Locate the cell with the specified text and output its (x, y) center coordinate. 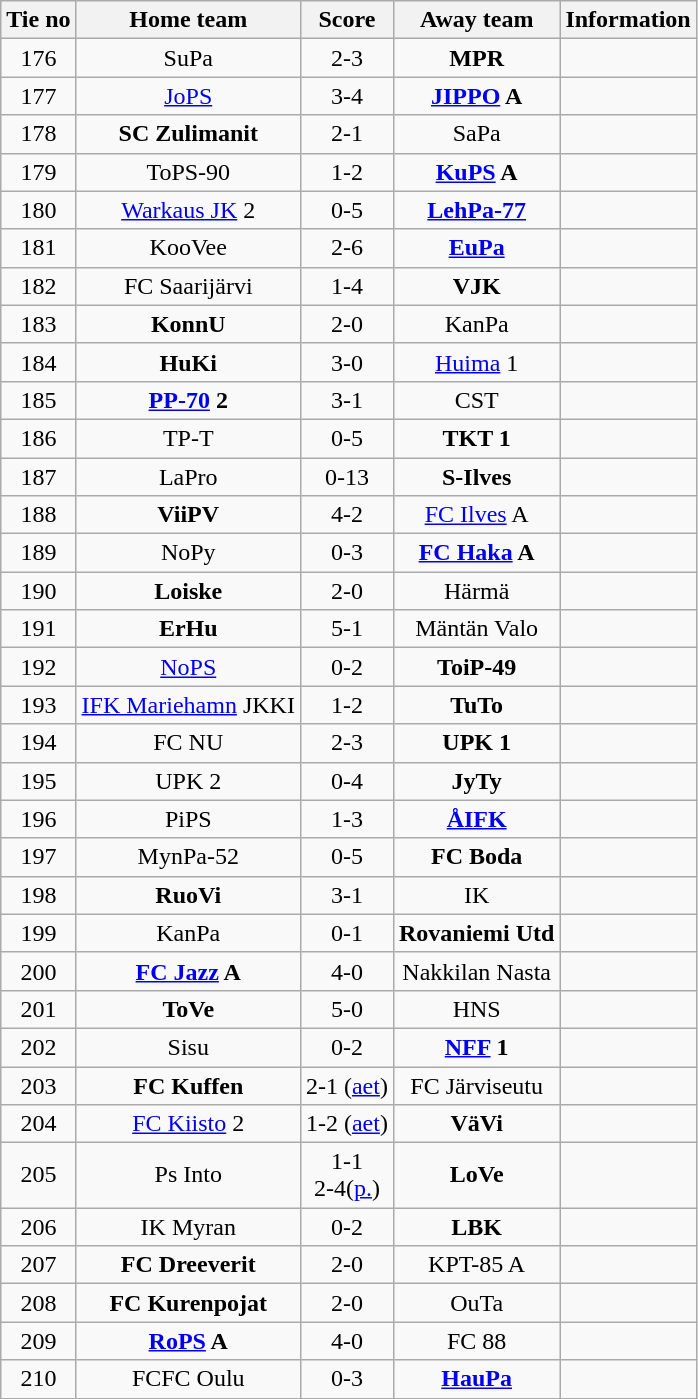
191 (38, 629)
MynPa-52 (188, 857)
1-3 (346, 819)
189 (38, 553)
0-1 (346, 933)
180 (38, 210)
181 (38, 248)
FC Dreeverit (188, 1265)
184 (38, 362)
Härmä (476, 591)
1-4 (346, 286)
KuPS A (476, 172)
PP-70 2 (188, 400)
JIPPO A (476, 96)
UPK 2 (188, 781)
4-2 (346, 515)
MPR (476, 58)
186 (38, 438)
FC Boda (476, 857)
LaPro (188, 477)
OuTa (476, 1303)
JyTy (476, 781)
188 (38, 515)
KooVee (188, 248)
ErHu (188, 629)
0-13 (346, 477)
IK Myran (188, 1227)
S-Ilves (476, 477)
KonnU (188, 324)
202 (38, 1047)
Rovaniemi Utd (476, 933)
187 (38, 477)
Score (346, 20)
FCFC Oulu (188, 1379)
194 (38, 743)
192 (38, 667)
3-4 (346, 96)
Home team (188, 20)
Sisu (188, 1047)
PiPS (188, 819)
183 (38, 324)
VäVi (476, 1124)
207 (38, 1265)
IK (476, 895)
HNS (476, 1009)
205 (38, 1176)
204 (38, 1124)
209 (38, 1341)
FC Kurenpojat (188, 1303)
HauPa (476, 1379)
FC Ilves A (476, 515)
RuoVi (188, 895)
200 (38, 971)
JoPS (188, 96)
182 (38, 286)
FC Haka A (476, 553)
Tie no (38, 20)
195 (38, 781)
Warkaus JK 2 (188, 210)
210 (38, 1379)
NFF 1 (476, 1047)
FC Saarijärvi (188, 286)
FC NU (188, 743)
Information (628, 20)
Ps Into (188, 1176)
KPT-85 A (476, 1265)
UPK 1 (476, 743)
185 (38, 400)
ToVe (188, 1009)
Mäntän Valo (476, 629)
IFK Mariehamn JKKI (188, 705)
HuKi (188, 362)
TKT 1 (476, 438)
LehPa-77 (476, 210)
Huima 1 (476, 362)
193 (38, 705)
SC Zulimanit (188, 134)
199 (38, 933)
198 (38, 895)
FC Jazz A (188, 971)
178 (38, 134)
ToPS-90 (188, 172)
TuTo (476, 705)
5-0 (346, 1009)
176 (38, 58)
FC 88 (476, 1341)
208 (38, 1303)
SaPa (476, 134)
SuPa (188, 58)
5-1 (346, 629)
ViiPV (188, 515)
1-1 2-4(p.) (346, 1176)
2-1 (346, 134)
179 (38, 172)
190 (38, 591)
Loiske (188, 591)
FC Järviseutu (476, 1085)
LBK (476, 1227)
206 (38, 1227)
FC Kiisto 2 (188, 1124)
NoPy (188, 553)
VJK (476, 286)
EuPa (476, 248)
RoPS A (188, 1341)
2-1 (aet) (346, 1085)
196 (38, 819)
3-0 (346, 362)
177 (38, 96)
2-6 (346, 248)
ToiP-49 (476, 667)
ÅIFK (476, 819)
203 (38, 1085)
Nakkilan Nasta (476, 971)
NoPS (188, 667)
1-2 (aet) (346, 1124)
197 (38, 857)
201 (38, 1009)
Away team (476, 20)
FC Kuffen (188, 1085)
TP-T (188, 438)
CST (476, 400)
LoVe (476, 1176)
0-4 (346, 781)
